Capture the cell that displays the provided text and extract its (x, y) central coordinate. 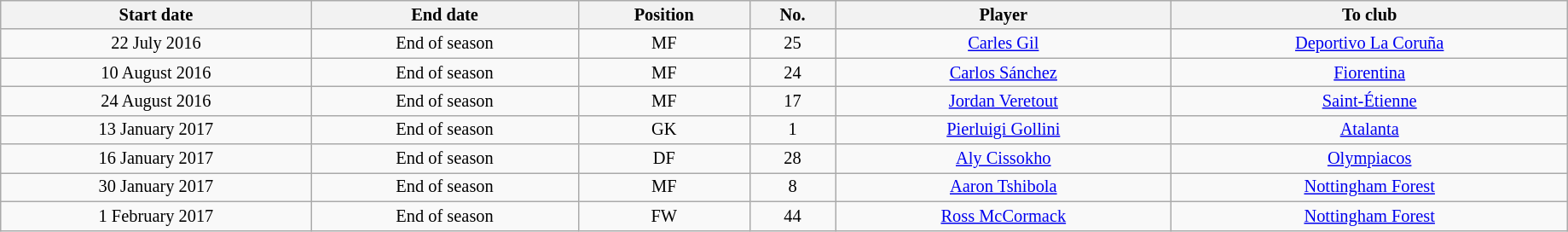
28 (793, 159)
Atalanta (1369, 130)
30 January 2017 (156, 187)
End date (445, 14)
25 (793, 43)
Pierluigi Gollini (1004, 130)
To club (1369, 14)
GK (664, 130)
17 (793, 101)
1 (793, 130)
Carlos Sánchez (1004, 72)
Saint-Étienne (1369, 101)
Aaron Tshibola (1004, 187)
44 (793, 216)
Ross McCormack (1004, 216)
No. (793, 14)
22 July 2016 (156, 43)
Olympiacos (1369, 159)
Fiorentina (1369, 72)
Deportivo La Coruña (1369, 43)
13 January 2017 (156, 130)
1 February 2017 (156, 216)
FW (664, 216)
DF (664, 159)
24 (793, 72)
Player (1004, 14)
Start date (156, 14)
8 (793, 187)
Carles Gil (1004, 43)
24 August 2016 (156, 101)
10 August 2016 (156, 72)
Jordan Veretout (1004, 101)
Position (664, 14)
Aly Cissokho (1004, 159)
16 January 2017 (156, 159)
